Pinpoint the cell where the given text exists, returning its (x, y) midpoint coordinate. 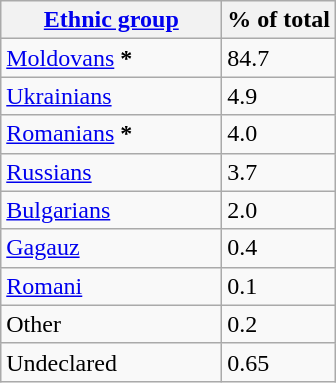
4.9 (279, 96)
Gagauz (112, 248)
84.7 (279, 58)
Moldovans * (112, 58)
Romanians * (112, 134)
Russians (112, 172)
Ukrainians (112, 96)
Other (112, 324)
Ethnic group (112, 20)
0.65 (279, 362)
Romani (112, 286)
0.4 (279, 248)
4.0 (279, 134)
0.2 (279, 324)
% of total (279, 20)
0.1 (279, 286)
Bulgarians (112, 210)
2.0 (279, 210)
Undeclared (112, 362)
3.7 (279, 172)
